Return [x, y] of the center of cell containing provided text 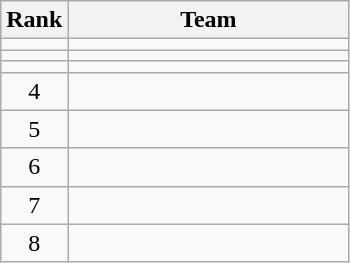
Rank [34, 20]
Team [208, 20]
6 [34, 167]
8 [34, 243]
5 [34, 129]
4 [34, 91]
7 [34, 205]
